From the cell containing the given text, extract its center point as [X, Y] coordinate. 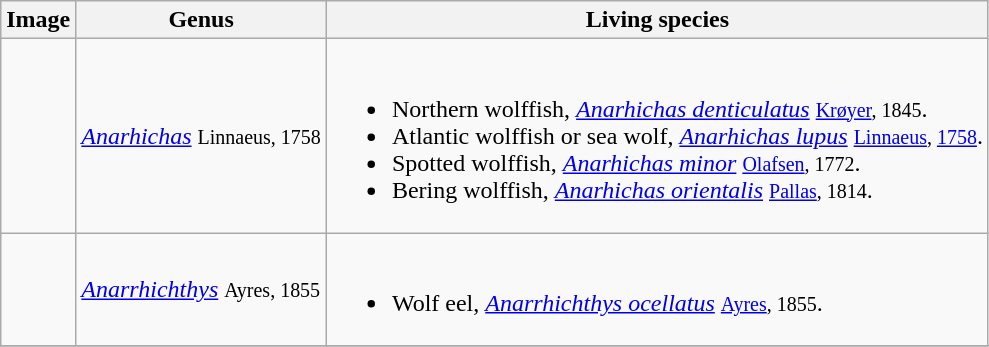
Anarrhichthys Ayres, 1855 [202, 290]
Anarhichas Linnaeus, 1758 [202, 136]
Image [38, 20]
Living species [657, 20]
Genus [202, 20]
Wolf eel, Anarrhichthys ocellatus Ayres, 1855. [657, 290]
